Locate the cell with the specified text and output its [X, Y] center coordinate. 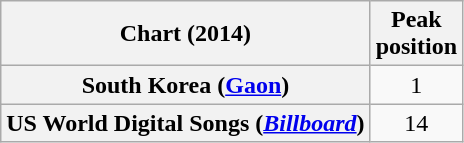
Chart (2014) [186, 34]
Peakposition [416, 34]
14 [416, 123]
South Korea (Gaon) [186, 85]
1 [416, 85]
US World Digital Songs (Billboard) [186, 123]
